Capture the cell that displays the provided text and extract its (X, Y) central coordinate. 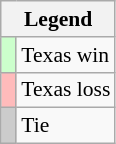
Legend (58, 19)
Tie (66, 126)
Texas win (66, 55)
Texas loss (66, 90)
